Capture the cell that displays the provided text and extract its (X, Y) central coordinate. 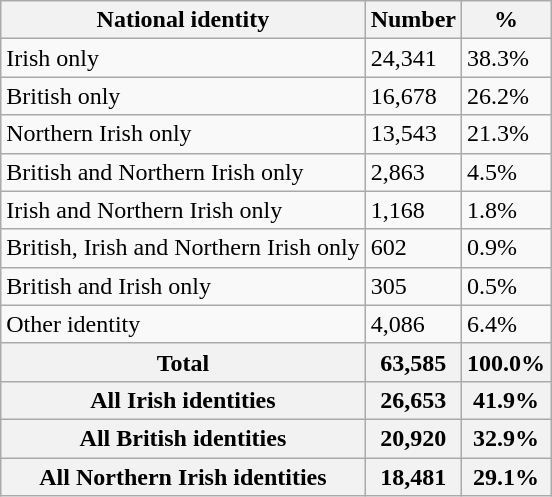
16,678 (413, 96)
2,863 (413, 172)
32.9% (506, 438)
0.9% (506, 248)
1,168 (413, 210)
24,341 (413, 58)
18,481 (413, 477)
38.3% (506, 58)
20,920 (413, 438)
All Irish identities (183, 400)
British and Northern Irish only (183, 172)
4.5% (506, 172)
Total (183, 362)
% (506, 20)
63,585 (413, 362)
1.8% (506, 210)
Other identity (183, 324)
National identity (183, 20)
29.1% (506, 477)
All Northern Irish identities (183, 477)
26,653 (413, 400)
Irish only (183, 58)
6.4% (506, 324)
Number (413, 20)
100.0% (506, 362)
British, Irish and Northern Irish only (183, 248)
26.2% (506, 96)
All British identities (183, 438)
0.5% (506, 286)
Northern Irish only (183, 134)
British only (183, 96)
British and Irish only (183, 286)
305 (413, 286)
602 (413, 248)
21.3% (506, 134)
Irish and Northern Irish only (183, 210)
41.9% (506, 400)
13,543 (413, 134)
4,086 (413, 324)
